Determine the [X, Y] coordinate at the center of the cell enclosing the given text.  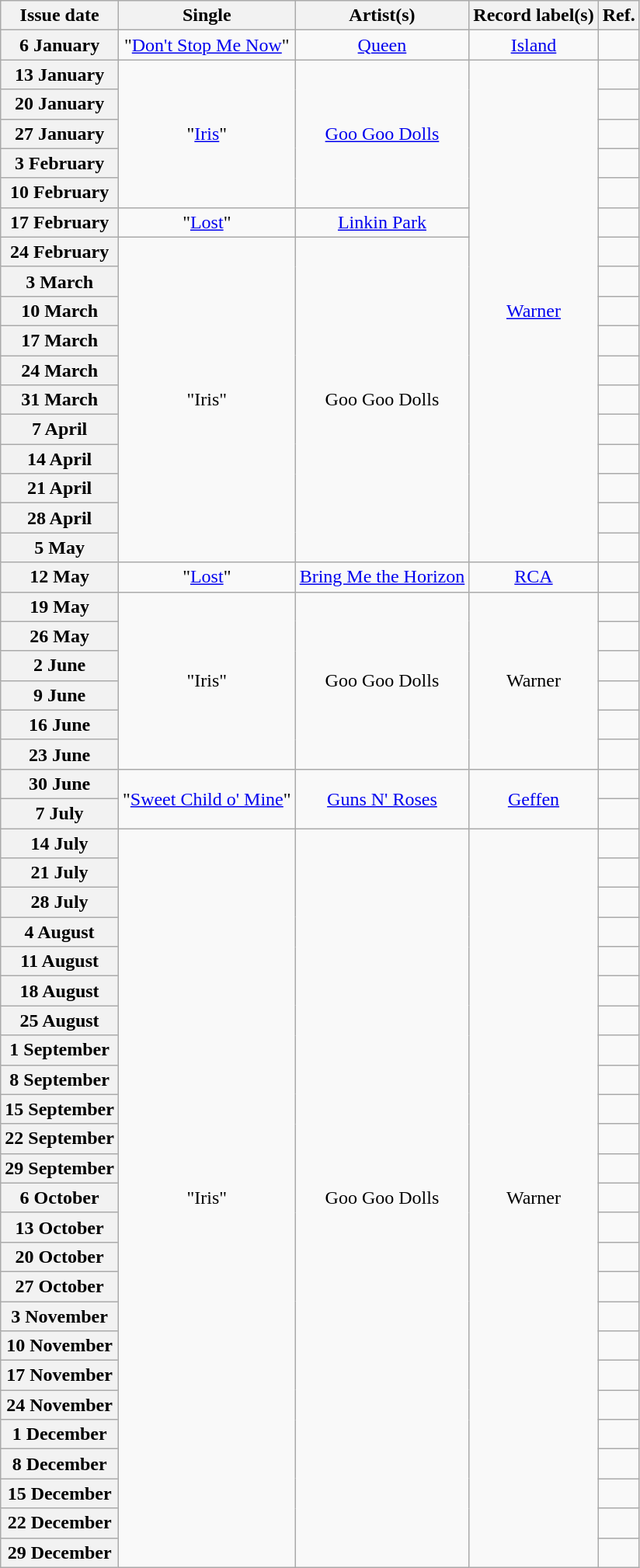
10 February [60, 193]
24 November [60, 1405]
27 October [60, 1286]
26 May [60, 636]
15 December [60, 1493]
7 July [60, 813]
29 September [60, 1168]
2 June [60, 666]
20 October [60, 1257]
Island [534, 45]
13 January [60, 75]
"Sweet Child o' Mine" [207, 798]
29 December [60, 1552]
18 August [60, 991]
6 October [60, 1198]
Linkin Park [382, 222]
12 May [60, 577]
27 January [60, 134]
Ref. [618, 16]
7 April [60, 429]
1 September [60, 1050]
21 July [60, 873]
Single [207, 16]
21 April [60, 488]
"Don't Stop Me Now" [207, 45]
3 November [60, 1316]
22 September [60, 1139]
Bring Me the Horizon [382, 577]
31 March [60, 400]
23 June [60, 754]
8 September [60, 1080]
8 December [60, 1464]
22 December [60, 1523]
25 August [60, 1020]
4 August [60, 932]
17 February [60, 222]
14 April [60, 459]
Geffen [534, 798]
10 November [60, 1346]
24 March [60, 370]
Issue date [60, 16]
28 July [60, 902]
Artist(s) [382, 16]
6 January [60, 45]
14 July [60, 843]
19 May [60, 607]
16 June [60, 725]
24 February [60, 252]
9 June [60, 695]
RCA [534, 577]
11 August [60, 961]
Queen [382, 45]
20 January [60, 104]
1 December [60, 1434]
Record label(s) [534, 16]
3 February [60, 163]
13 October [60, 1227]
28 April [60, 518]
10 March [60, 311]
3 March [60, 281]
5 May [60, 548]
Guns N' Roses [382, 798]
15 September [60, 1109]
17 November [60, 1375]
17 March [60, 340]
30 June [60, 784]
